Capture the cell that displays the provided text and extract its (X, Y) central coordinate. 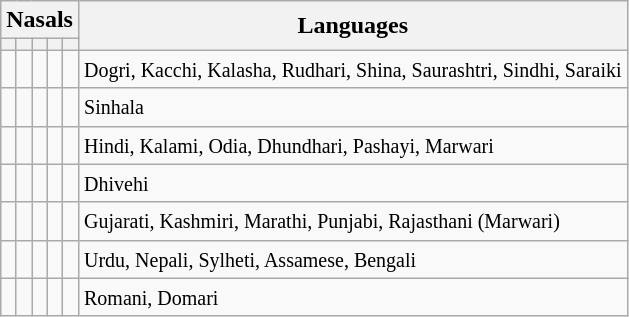
Romani, Domari (352, 297)
Languages (352, 26)
Sinhala (352, 107)
Hindi, Kalami, Odia, Dhundhari, Pashayi, Marwari (352, 145)
Dhivehi (352, 183)
Nasals (40, 20)
Dogri, Kacchi, Kalasha, Rudhari, Shina, Saurashtri, Sindhi, Saraiki (352, 69)
Gujarati, Kashmiri, Marathi, Punjabi, Rajasthani (Marwari) (352, 221)
Urdu, Nepali, Sylheti, Assamese, Bengali (352, 259)
